Scan for the cell matching the given text and deliver its [x, y] coordinate at center. 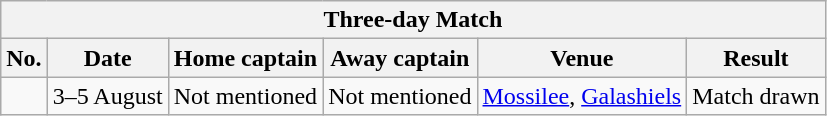
Home captain [245, 58]
No. [24, 58]
Mossilee, Galashiels [582, 96]
Away captain [400, 58]
Three-day Match [413, 20]
Result [756, 58]
3–5 August [108, 96]
Date [108, 58]
Venue [582, 58]
Match drawn [756, 96]
